Extract the (X, Y) coordinate from the center of the cell holding the provided text.  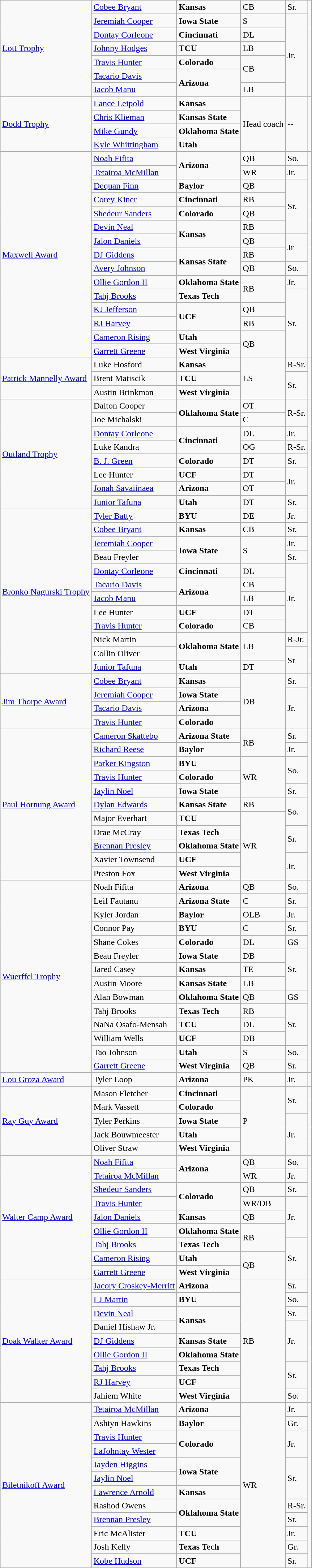
Ashtyn Hawkins (134, 1423)
Mike Gundy (134, 131)
Maxwell Award (46, 254)
Kyler Jordan (134, 915)
Tyler Batty (134, 516)
LS (263, 378)
Walter Camp Award (46, 1217)
Eric McAlister (134, 1533)
Wuerffel Trophy (46, 977)
NaNa Osafo-Mensah (134, 1024)
Austin Brinkman (134, 392)
Leif Fautanu (134, 901)
Lott Trophy (46, 48)
Kobe Hudson (134, 1561)
William Wells (134, 1038)
Cameron Skattebo (134, 736)
Johnny Hodges (134, 48)
Jahiem White (134, 1396)
Preston Fox (134, 873)
Jacory Croskey-Merritt (134, 1286)
Ray Guy Award (46, 1121)
Jim Thorpe Award (46, 701)
Jared Casey (134, 969)
PK (263, 1080)
DE (263, 516)
WR/DB (263, 1203)
Jr (296, 248)
Dalton Cooper (134, 406)
Alan Bowman (134, 997)
OG (263, 447)
LaJohntay Wester (134, 1451)
Patrick Mannelly Award (46, 378)
Head coach (263, 124)
Shane Cokes (134, 942)
Collin Oliver (134, 653)
Dylan Edwards (134, 804)
Daniel Hishaw Jr. (134, 1327)
Jonah Savaiinaea (134, 488)
Bronko Nagurski Trophy (46, 592)
Jack Bouwmeester (134, 1135)
Lou Groza Award (46, 1080)
-- (296, 124)
Mason Fletcher (134, 1093)
Drae McCray (134, 832)
Kyle Whittingham (134, 144)
Rashod Owens (134, 1506)
Brent Matiscik (134, 378)
Lance Leipold (134, 103)
Richard Reese (134, 750)
Corey Kiner (134, 200)
Jayden Higgins (134, 1464)
Outland Trophy (46, 454)
Dequan Finn (134, 186)
P (263, 1121)
Doak Walker Award (46, 1341)
Xavier Townsend (134, 860)
Dodd Trophy (46, 124)
R-Jr. (296, 640)
Josh Kelly (134, 1547)
Parker Kingston (134, 763)
Tao Johnson (134, 1052)
Nick Martin (134, 640)
Austin Moore (134, 983)
Tyler Perkins (134, 1121)
TE (263, 969)
B. J. Green (134, 461)
LJ Martin (134, 1300)
Tyler Loop (134, 1080)
Lawrence Arnold (134, 1492)
Oliver Straw (134, 1148)
Connor Pay (134, 928)
Luke Hosford (134, 364)
OLB (263, 915)
Major Everhart (134, 818)
Biletnikoff Award (46, 1485)
Paul Hornung Award (46, 805)
Chris Klieman (134, 117)
Sr (296, 660)
Mark Vassett (134, 1107)
KJ Jefferson (134, 310)
Luke Kandra (134, 447)
Joe Michalski (134, 420)
Avery Johnson (134, 268)
